Detect which cell encompasses the target text, then output its (X, Y) center coordinate. 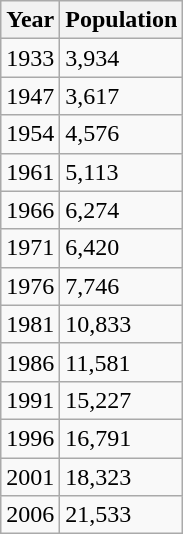
Population (122, 20)
1986 (30, 362)
1976 (30, 286)
1933 (30, 58)
3,934 (122, 58)
6,420 (122, 248)
1961 (30, 172)
3,617 (122, 96)
10,833 (122, 324)
16,791 (122, 438)
7,746 (122, 286)
2001 (30, 477)
1996 (30, 438)
1991 (30, 400)
1947 (30, 96)
1954 (30, 134)
2006 (30, 515)
6,274 (122, 210)
4,576 (122, 134)
11,581 (122, 362)
1966 (30, 210)
1981 (30, 324)
Year (30, 20)
5,113 (122, 172)
21,533 (122, 515)
15,227 (122, 400)
18,323 (122, 477)
1971 (30, 248)
